Extract the (X, Y) coordinate from the center of the cell holding the provided text.  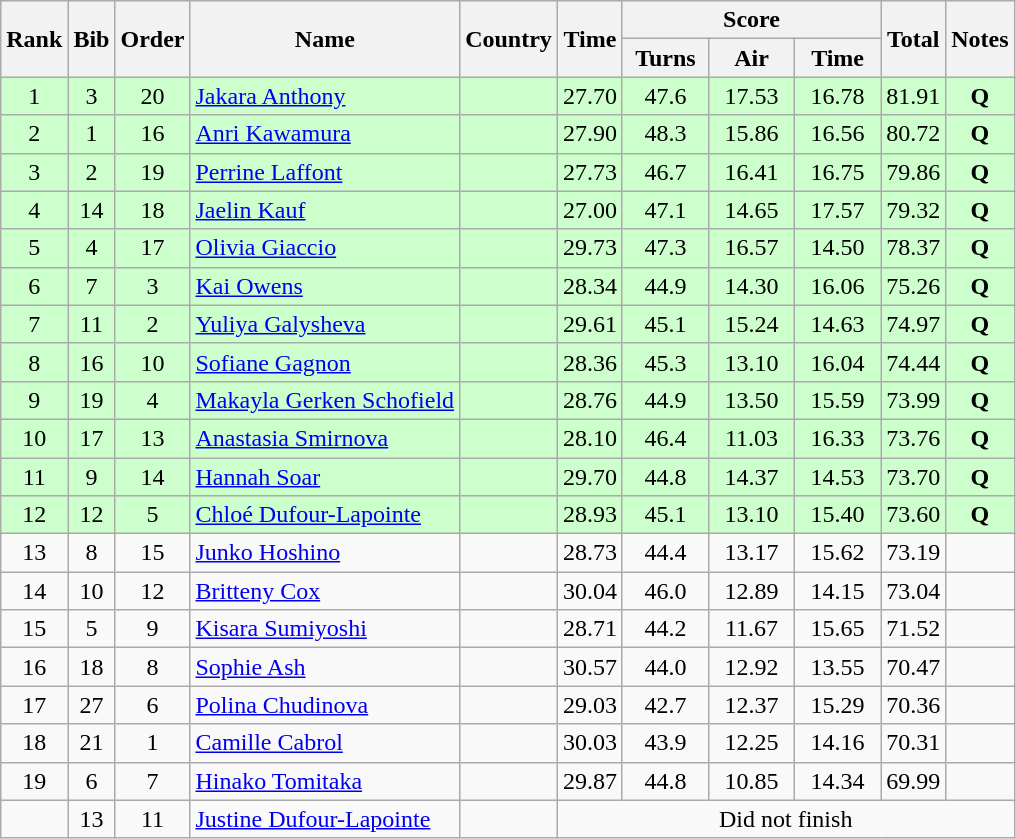
30.04 (590, 591)
27.00 (590, 210)
73.70 (914, 477)
70.31 (914, 743)
13.50 (751, 400)
Notes (980, 39)
73.60 (914, 515)
12.89 (751, 591)
12.25 (751, 743)
Sofiane Gagnon (325, 362)
16.78 (838, 96)
15.24 (751, 324)
44.0 (665, 667)
Justine Dufour-Lapointe (325, 819)
70.36 (914, 705)
47.1 (665, 210)
Kai Owens (325, 286)
27.70 (590, 96)
Jakara Anthony (325, 96)
Junko Hoshino (325, 553)
43.9 (665, 743)
16.04 (838, 362)
42.7 (665, 705)
14.30 (751, 286)
12.92 (751, 667)
44.2 (665, 629)
15.65 (838, 629)
Total (914, 39)
73.04 (914, 591)
29.70 (590, 477)
30.03 (590, 743)
Turns (665, 58)
Jaelin Kauf (325, 210)
Rank (34, 39)
Polina Chudinova (325, 705)
29.61 (590, 324)
70.47 (914, 667)
14.50 (838, 248)
29.03 (590, 705)
47.6 (665, 96)
28.34 (590, 286)
Anastasia Smirnova (325, 438)
Perrine Laffont (325, 172)
Makayla Gerken Schofield (325, 400)
Score (751, 20)
30.57 (590, 667)
28.10 (590, 438)
13.55 (838, 667)
46.0 (665, 591)
14.63 (838, 324)
Olivia Giaccio (325, 248)
Chloé Dufour-Lapointe (325, 515)
Anri Kawamura (325, 134)
14.16 (838, 743)
80.72 (914, 134)
Name (325, 39)
44.4 (665, 553)
14.15 (838, 591)
75.26 (914, 286)
81.91 (914, 96)
28.36 (590, 362)
16.41 (751, 172)
Order (152, 39)
10.85 (751, 781)
27.90 (590, 134)
Country (509, 39)
28.71 (590, 629)
74.44 (914, 362)
13.17 (751, 553)
15.62 (838, 553)
27.73 (590, 172)
46.7 (665, 172)
69.99 (914, 781)
27 (92, 705)
14.34 (838, 781)
Britteny Cox (325, 591)
Kisara Sumiyoshi (325, 629)
Yuliya Galysheva (325, 324)
29.87 (590, 781)
28.73 (590, 553)
73.19 (914, 553)
15.59 (838, 400)
11.03 (751, 438)
78.37 (914, 248)
73.99 (914, 400)
48.3 (665, 134)
16.75 (838, 172)
46.4 (665, 438)
16.56 (838, 134)
28.76 (590, 400)
16.57 (751, 248)
73.76 (914, 438)
20 (152, 96)
17.53 (751, 96)
12.37 (751, 705)
Camille Cabrol (325, 743)
79.32 (914, 210)
15.29 (838, 705)
71.52 (914, 629)
47.3 (665, 248)
Hannah Soar (325, 477)
29.73 (590, 248)
14.53 (838, 477)
Bib (92, 39)
79.86 (914, 172)
14.65 (751, 210)
21 (92, 743)
Air (751, 58)
15.40 (838, 515)
16.06 (838, 286)
45.3 (665, 362)
Hinako Tomitaka (325, 781)
15.86 (751, 134)
28.93 (590, 515)
16.33 (838, 438)
14.37 (751, 477)
11.67 (751, 629)
17.57 (838, 210)
Sophie Ash (325, 667)
74.97 (914, 324)
Did not finish (786, 819)
